Identify which cell holds the provided text, then report its [X, Y] central coordinate. 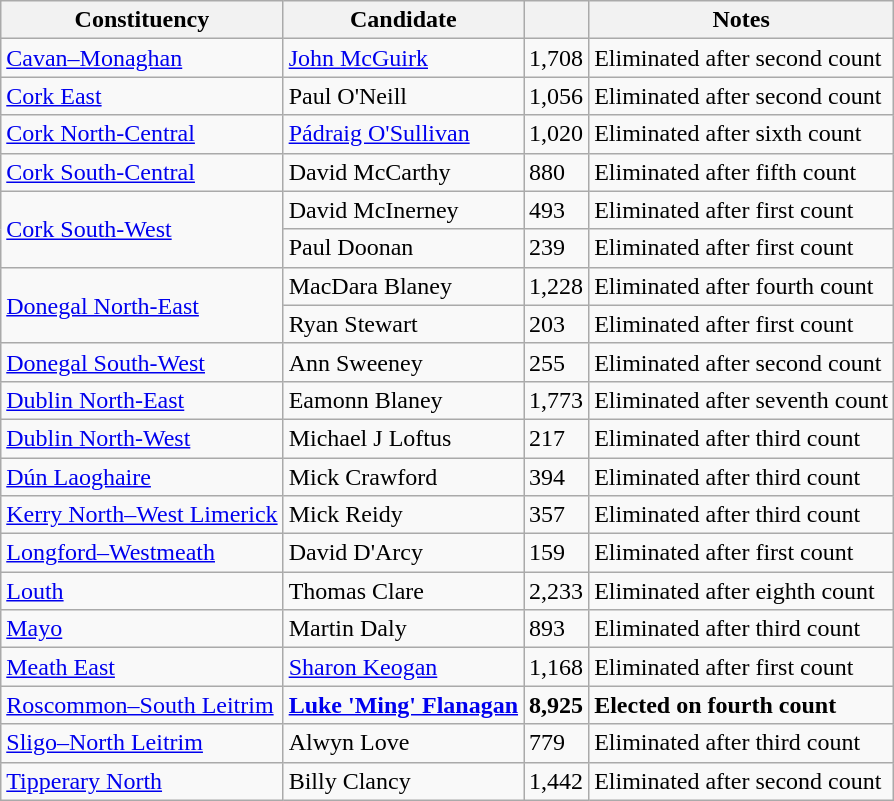
Donegal North-East [142, 305]
Paul Doonan [403, 248]
Longford–Westmeath [142, 553]
Roscommon–South Leitrim [142, 705]
357 [556, 515]
1,020 [556, 134]
Mick Reidy [403, 515]
Louth [142, 591]
Donegal South-West [142, 362]
203 [556, 324]
880 [556, 172]
Eliminated after fifth count [742, 172]
Meath East [142, 667]
Paul O'Neill [403, 96]
John McGuirk [403, 58]
893 [556, 629]
Mick Crawford [403, 477]
Kerry North–West Limerick [142, 515]
239 [556, 248]
Cork South-West [142, 229]
Cavan–Monaghan [142, 58]
2,233 [556, 591]
Elected on fourth count [742, 705]
217 [556, 438]
1,228 [556, 286]
1,168 [556, 667]
MacDara Blaney [403, 286]
Eamonn Blaney [403, 400]
255 [556, 362]
Cork North-Central [142, 134]
Thomas Clare [403, 591]
Sharon Keogan [403, 667]
Billy Clancy [403, 781]
493 [556, 210]
Alwyn Love [403, 743]
Eliminated after seventh count [742, 400]
Ann Sweeney [403, 362]
Candidate [403, 20]
Eliminated after fourth count [742, 286]
1,056 [556, 96]
Tipperary North [142, 781]
Notes [742, 20]
David McCarthy [403, 172]
1,708 [556, 58]
1,773 [556, 400]
Cork South-Central [142, 172]
Dublin North-East [142, 400]
Luke 'Ming' Flanagan [403, 705]
Cork East [142, 96]
Sligo–North Leitrim [142, 743]
Pádraig O'Sullivan [403, 134]
Dublin North-West [142, 438]
David D'Arcy [403, 553]
159 [556, 553]
Ryan Stewart [403, 324]
Constituency [142, 20]
David McInerney [403, 210]
Michael J Loftus [403, 438]
1,442 [556, 781]
Mayo [142, 629]
394 [556, 477]
779 [556, 743]
8,925 [556, 705]
Eliminated after sixth count [742, 134]
Eliminated after eighth count [742, 591]
Martin Daly [403, 629]
Dún Laoghaire [142, 477]
